Determine the (x, y) coordinate at the center of the cell enclosing the given text.  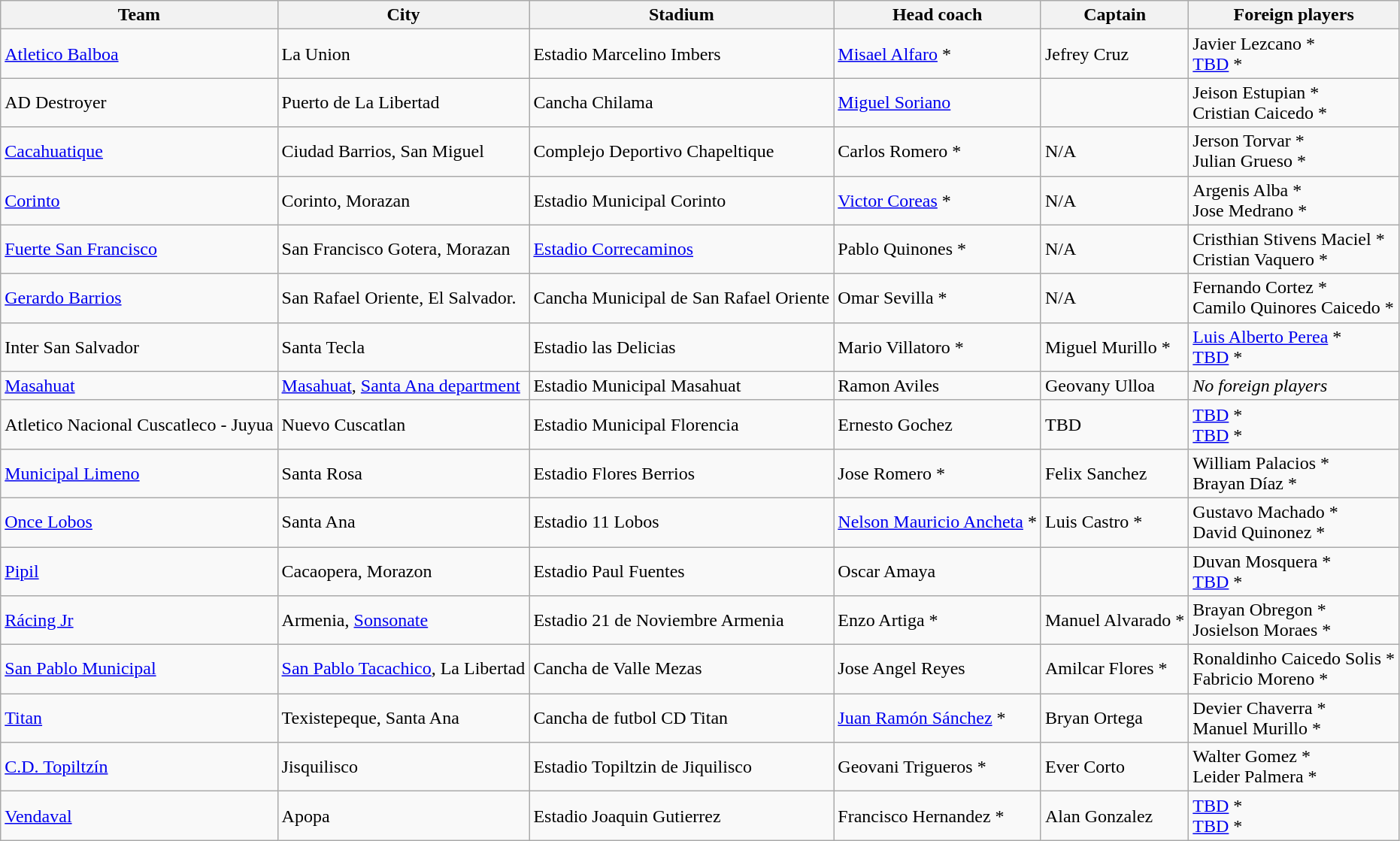
Cancha Municipal de San Rafael Oriente (681, 298)
Estadio 21 de Noviembre Armenia (681, 621)
City (403, 15)
Ronaldinho Caicedo Solis * Fabricio Moreno * (1294, 669)
Enzo Artiga * (938, 621)
Walter Gomez * Leider Palmera * (1294, 767)
Masahuat (139, 386)
Ever Corto (1114, 767)
Estadio Municipal Corinto (681, 200)
Cancha Chilama (681, 102)
Juan Ramón Sánchez * (938, 718)
William Palacios * Brayan Díaz * (1294, 473)
Puerto de La Libertad (403, 102)
Jose Romero * (938, 473)
No foreign players (1294, 386)
Armenia, Sonsonate (403, 621)
Cancha de Valle Mezas (681, 669)
Luis Castro * (1114, 522)
Duvan Mosquera * TBD * (1294, 571)
Corinto (139, 200)
TBD (1114, 424)
Amilcar Flores * (1114, 669)
Felix Sanchez (1114, 473)
Geovani Trigueros * (938, 767)
Misael Alfaro * (938, 54)
Devier Chaverra * Manuel Murillo * (1294, 718)
Team (139, 15)
Inter San Salvador (139, 347)
Jeison Estupian * Cristian Caicedo * (1294, 102)
Victor Coreas * (938, 200)
Miguel Soriano (938, 102)
Santa Rosa (403, 473)
AD Destroyer (139, 102)
Santa Tecla (403, 347)
Oscar Amaya (938, 571)
Corinto, Morazan (403, 200)
Mario Villatoro * (938, 347)
Cristhian Stivens Maciel * Cristian Vaquero * (1294, 250)
Carlos Romero * (938, 152)
Cacaopera, Morazon (403, 571)
Foreign players (1294, 15)
Estadio Municipal Florencia (681, 424)
Atletico Balboa (139, 54)
Luis Alberto Perea * TBD * (1294, 347)
Ramon Aviles (938, 386)
Bryan Ortega (1114, 718)
Gustavo Machado * David Quinonez * (1294, 522)
Estadio Topiltzin de Jiquilisco (681, 767)
San Francisco Gotera, Morazan (403, 250)
Jefrey Cruz (1114, 54)
Vendaval (139, 816)
San Pablo Tacachico, La Libertad (403, 669)
Once Lobos (139, 522)
Estadio Paul Fuentes (681, 571)
Rácing Jr (139, 621)
Fuerte San Francisco (139, 250)
Jerson Torvar * Julian Grueso * (1294, 152)
Complejo Deportivo Chapeltique (681, 152)
Captain (1114, 15)
Manuel Alvarado * (1114, 621)
Cancha de futbol CD Titan (681, 718)
Pipil (139, 571)
Head coach (938, 15)
Javier Lezcano * TBD * (1294, 54)
Apopa (403, 816)
Pablo Quinones * (938, 250)
Ernesto Gochez (938, 424)
Nuevo Cuscatlan (403, 424)
C.D. Topiltzín (139, 767)
Jose Angel Reyes (938, 669)
Estadio Correcaminos (681, 250)
Texistepeque, Santa Ana (403, 718)
Estadio 11 Lobos (681, 522)
Miguel Murillo * (1114, 347)
Gerardo Barrios (139, 298)
Estadio Joaquin Gutierrez (681, 816)
Stadium (681, 15)
Titan (139, 718)
Argenis Alba * Jose Medrano * (1294, 200)
Estadio Marcelino Imbers (681, 54)
Fernando Cortez * Camilo Quinores Caicedo * (1294, 298)
Municipal Limeno (139, 473)
Estadio Flores Berrios (681, 473)
Jisquilisco (403, 767)
San Rafael Oriente, El Salvador. (403, 298)
San Pablo Municipal (139, 669)
Santa Ana (403, 522)
Estadio las Delicias (681, 347)
Atletico Nacional Cuscatleco - Juyua (139, 424)
Estadio Municipal Masahuat (681, 386)
Nelson Mauricio Ancheta * (938, 522)
Ciudad Barrios, San Miguel (403, 152)
Francisco Hernandez * (938, 816)
Masahuat, Santa Ana department (403, 386)
Brayan Obregon * Josielson Moraes * (1294, 621)
Cacahuatique (139, 152)
Omar Sevilla * (938, 298)
Alan Gonzalez (1114, 816)
Geovany Ulloa (1114, 386)
La Union (403, 54)
